Scan for the cell matching the given text and deliver its [x, y] coordinate at center. 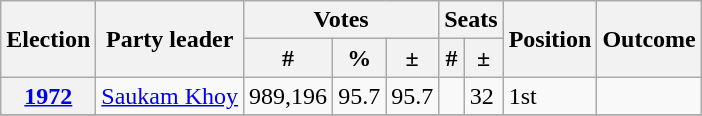
Outcome [649, 39]
1st [550, 96]
Position [550, 39]
Party leader [170, 39]
1972 [48, 96]
Saukam Khoy [170, 96]
Votes [342, 20]
Election [48, 39]
989,196 [288, 96]
32 [484, 96]
Seats [471, 20]
% [360, 58]
